Determine the [X, Y] coordinate at the center of the cell enclosing the given text.  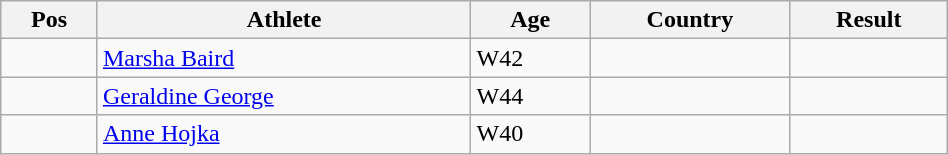
Athlete [284, 20]
Marsha Baird [284, 58]
W42 [530, 58]
Country [690, 20]
W44 [530, 96]
Anne Hojka [284, 134]
Geraldine George [284, 96]
Age [530, 20]
W40 [530, 134]
Result [868, 20]
Pos [50, 20]
